Find where the given text appears and provide that cell's center as (x, y) coordinate. 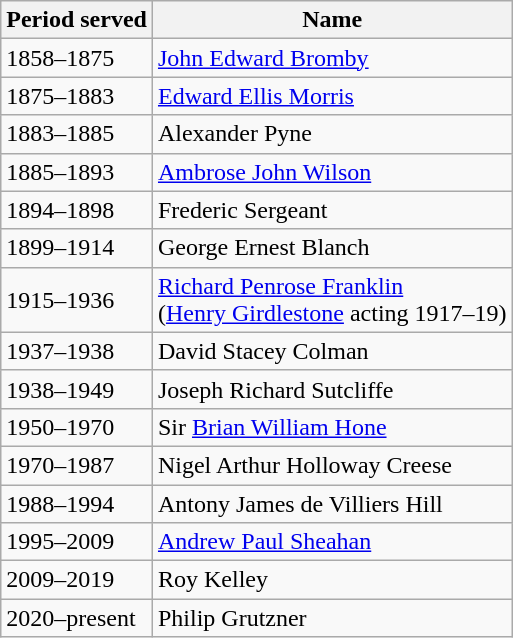
1995–2009 (77, 542)
1988–1994 (77, 503)
1875–1883 (77, 96)
2020–present (77, 618)
Nigel Arthur Holloway Creese (332, 465)
Edward Ellis Morris (332, 96)
1894–1898 (77, 210)
1883–1885 (77, 134)
Philip Grutzner (332, 618)
Period served (77, 20)
Andrew Paul Sheahan (332, 542)
Antony James de Villiers Hill (332, 503)
1899–1914 (77, 248)
Name (332, 20)
George Ernest Blanch (332, 248)
Richard Penrose Franklin(Henry Girdlestone acting 1917–19) (332, 300)
John Edward Bromby (332, 58)
1937–1938 (77, 351)
Alexander Pyne (332, 134)
Frederic Sergeant (332, 210)
Ambrose John Wilson (332, 172)
1915–1936 (77, 300)
Roy Kelley (332, 580)
1858–1875 (77, 58)
1938–1949 (77, 389)
1950–1970 (77, 427)
Sir Brian William Hone (332, 427)
Joseph Richard Sutcliffe (332, 389)
David Stacey Colman (332, 351)
1970–1987 (77, 465)
2009–2019 (77, 580)
1885–1893 (77, 172)
